Extract the [X, Y] coordinate from the center of the cell holding the provided text.  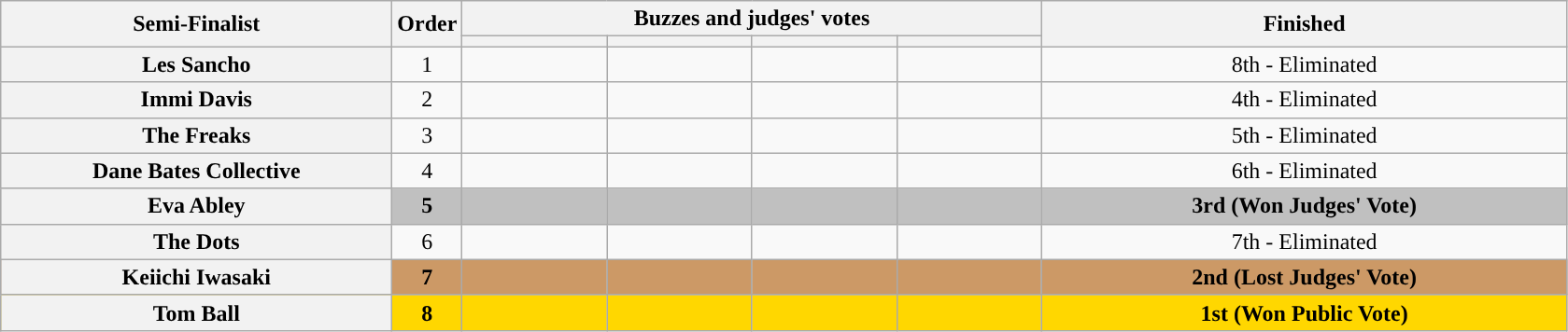
3rd (Won Judges' Vote) [1304, 206]
The Dots [196, 242]
4th - Eliminated [1304, 100]
Tom Ball [196, 312]
2 [428, 100]
3 [428, 135]
4 [428, 171]
7 [428, 277]
8th - Eliminated [1304, 64]
Finished [1304, 24]
The Freaks [196, 135]
2nd (Lost Judges' Vote) [1304, 277]
Eva Abley [196, 206]
Keiichi Iwasaki [196, 277]
Les Sancho [196, 64]
Semi-Finalist [196, 24]
1 [428, 64]
8 [428, 312]
Immi Davis [196, 100]
7th - Eliminated [1304, 242]
Buzzes and judges' votes [752, 19]
6th - Eliminated [1304, 171]
Order [428, 24]
5 [428, 206]
5th - Eliminated [1304, 135]
6 [428, 242]
1st (Won Public Vote) [1304, 312]
Dane Bates Collective [196, 171]
